Capture the cell that displays the provided text and extract its (X, Y) central coordinate. 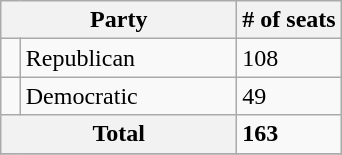
49 (289, 96)
# of seats (289, 20)
Democratic (128, 96)
108 (289, 58)
Party (119, 20)
Total (119, 134)
163 (289, 134)
Republican (128, 58)
